Capture the cell that displays the provided text and extract its (X, Y) central coordinate. 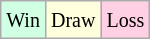
Loss (126, 20)
Win (24, 20)
Draw (72, 20)
